For the text-containing cell, return its midpoint in [X, Y] coordinate format. 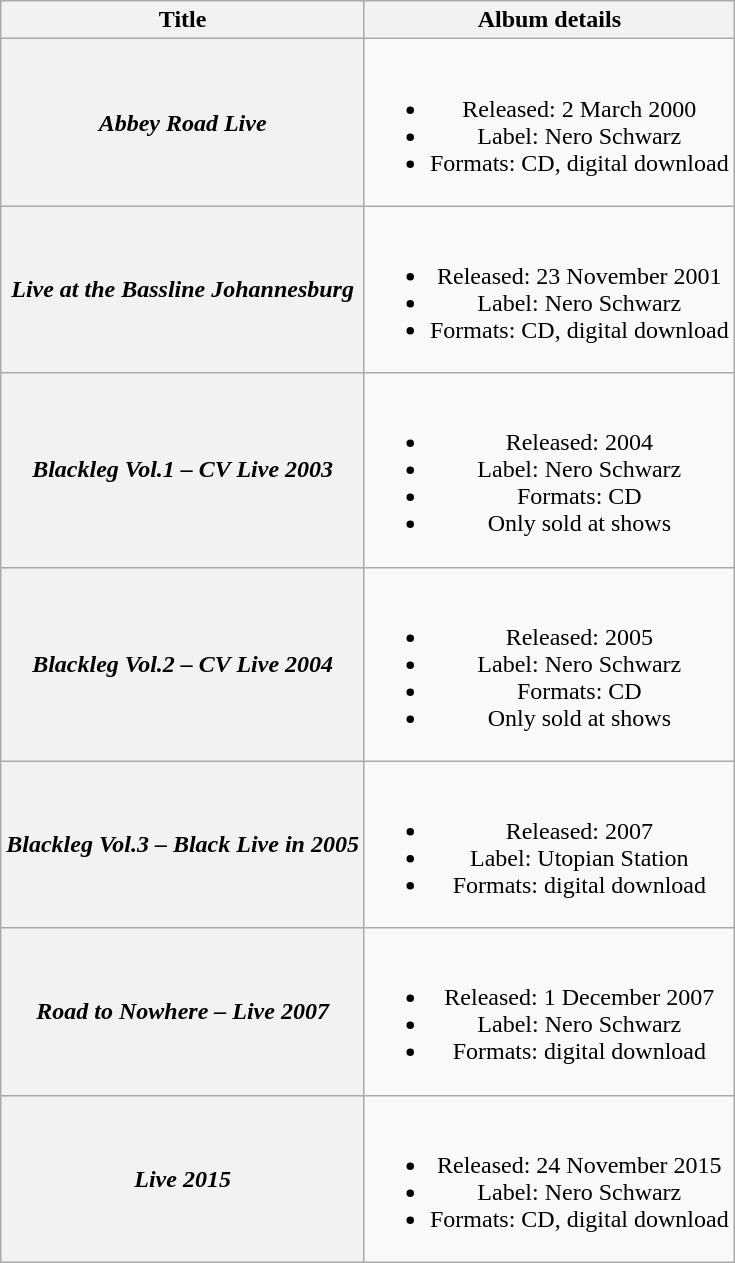
Blackleg Vol.1 – CV Live 2003 [183, 470]
Abbey Road Live [183, 122]
Live at the Bassline Johannesburg [183, 290]
Road to Nowhere – Live 2007 [183, 1012]
Released: 2005Label: Nero SchwarzFormats: CDOnly sold at shows [549, 664]
Released: 23 November 2001Label: Nero SchwarzFormats: CD, digital download [549, 290]
Released: 1 December 2007Label: Nero SchwarzFormats: digital download [549, 1012]
Released: 2007Label: Utopian StationFormats: digital download [549, 844]
Album details [549, 20]
Blackleg Vol.2 – CV Live 2004 [183, 664]
Released: 24 November 2015Label: Nero SchwarzFormats: CD, digital download [549, 1178]
Blackleg Vol.3 – Black Live in 2005 [183, 844]
Released: 2004Label: Nero SchwarzFormats: CDOnly sold at shows [549, 470]
Live 2015 [183, 1178]
Title [183, 20]
Released: 2 March 2000Label: Nero SchwarzFormats: CD, digital download [549, 122]
